For the text-containing cell, return its midpoint in (X, Y) coordinate format. 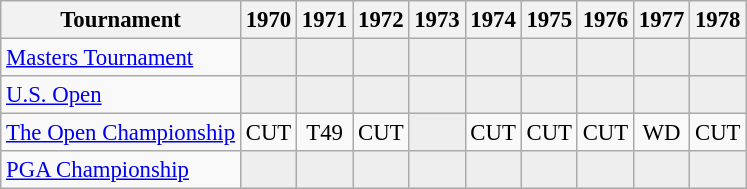
1975 (549, 20)
T49 (325, 133)
PGA Championship (121, 170)
1977 (661, 20)
Tournament (121, 20)
The Open Championship (121, 133)
Masters Tournament (121, 58)
1978 (718, 20)
1976 (605, 20)
1974 (493, 20)
1973 (437, 20)
1972 (381, 20)
1970 (268, 20)
WD (661, 133)
U.S. Open (121, 95)
1971 (325, 20)
